From the cell containing the given text, extract its center point as (x, y) coordinate. 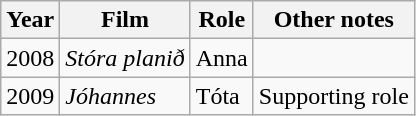
Role (222, 20)
Year (30, 20)
Stóra planið (125, 58)
Film (125, 20)
2008 (30, 58)
Anna (222, 58)
Supporting role (334, 96)
Tóta (222, 96)
2009 (30, 96)
Jóhannes (125, 96)
Other notes (334, 20)
